Find where the given text appears and provide that cell's center as [X, Y] coordinate. 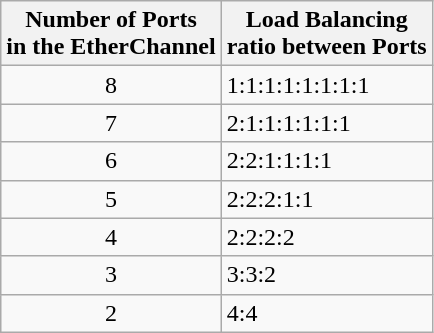
Number of Portsin the EtherChannel [111, 34]
1:1:1:1:1:1:1:1 [326, 85]
2 [111, 313]
6 [111, 161]
3 [111, 275]
3:3:2 [326, 275]
Load Balancingratio between Ports [326, 34]
7 [111, 123]
5 [111, 199]
2:2:2:1:1 [326, 199]
4:4 [326, 313]
4 [111, 237]
2:2:1:1:1:1 [326, 161]
2:1:1:1:1:1:1 [326, 123]
2:2:2:2 [326, 237]
8 [111, 85]
